Scan for the cell matching the given text and deliver its [x, y] coordinate at center. 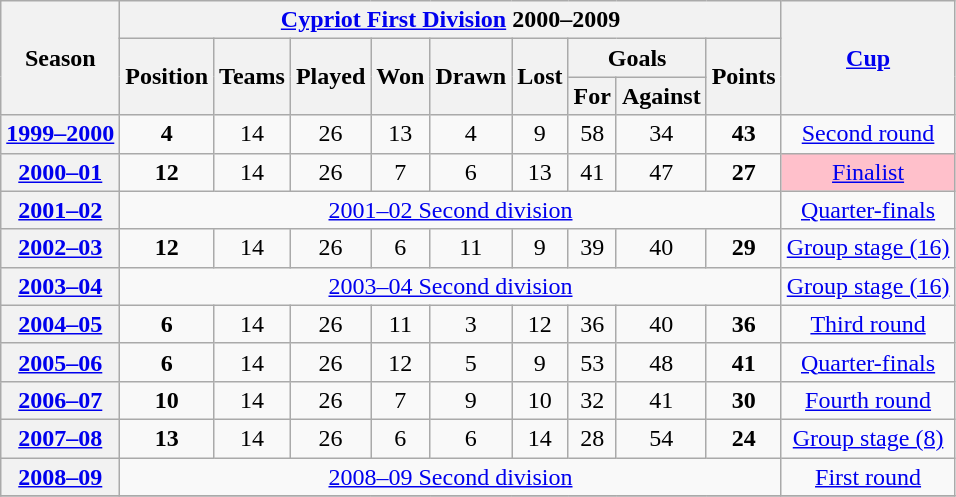
28 [592, 438]
First round [868, 477]
Cup [868, 58]
2006–07 [60, 400]
39 [592, 248]
54 [661, 438]
Cypriot First Division 2000–2009 [450, 20]
For [592, 96]
Season [60, 58]
Fourth round [868, 400]
2008–09 Second division [450, 477]
Played [330, 77]
48 [661, 362]
Group stage (8) [868, 438]
2000–01 [60, 172]
3 [471, 324]
2004–05 [60, 324]
34 [661, 134]
Position [167, 77]
2003–04 Second division [450, 286]
47 [661, 172]
43 [744, 134]
Teams [252, 77]
Goals [637, 58]
Second round [868, 134]
1999–2000 [60, 134]
2005–06 [60, 362]
Against [661, 96]
58 [592, 134]
32 [592, 400]
24 [744, 438]
Drawn [471, 77]
2001–02 Second division [450, 210]
29 [744, 248]
Won [400, 77]
Lost [540, 77]
Points [744, 77]
30 [744, 400]
5 [471, 362]
2001–02 [60, 210]
2008–09 [60, 477]
2003–04 [60, 286]
27 [744, 172]
53 [592, 362]
2002–03 [60, 248]
Third round [868, 324]
Finalist [868, 172]
2007–08 [60, 438]
